Return (x, y) of the center of cell containing provided text 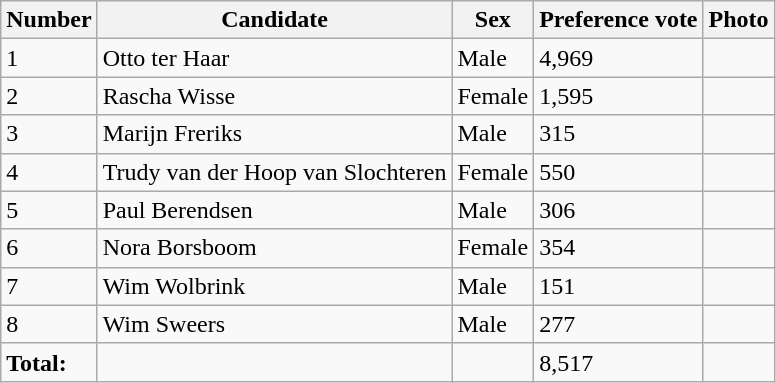
1 (49, 58)
1,595 (618, 96)
2 (49, 96)
Sex (493, 20)
Paul Berendsen (274, 210)
Rascha Wisse (274, 96)
354 (618, 248)
8,517 (618, 362)
5 (49, 210)
Trudy van der Hoop van Slochteren (274, 172)
306 (618, 210)
4 (49, 172)
Wim Sweers (274, 324)
Nora Borsboom (274, 248)
Otto ter Haar (274, 58)
Photo (738, 20)
4,969 (618, 58)
Total: (49, 362)
Number (49, 20)
3 (49, 134)
Marijn Freriks (274, 134)
8 (49, 324)
315 (618, 134)
Wim Wolbrink (274, 286)
7 (49, 286)
Candidate (274, 20)
277 (618, 324)
151 (618, 286)
6 (49, 248)
550 (618, 172)
Preference vote (618, 20)
